Identify which cell holds the provided text, then report its [x, y] central coordinate. 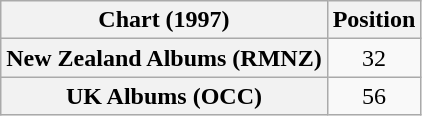
56 [374, 96]
32 [374, 58]
New Zealand Albums (RMNZ) [164, 58]
Chart (1997) [164, 20]
UK Albums (OCC) [164, 96]
Position [374, 20]
